Extract the [x, y] coordinate from the center of the cell holding the provided text.  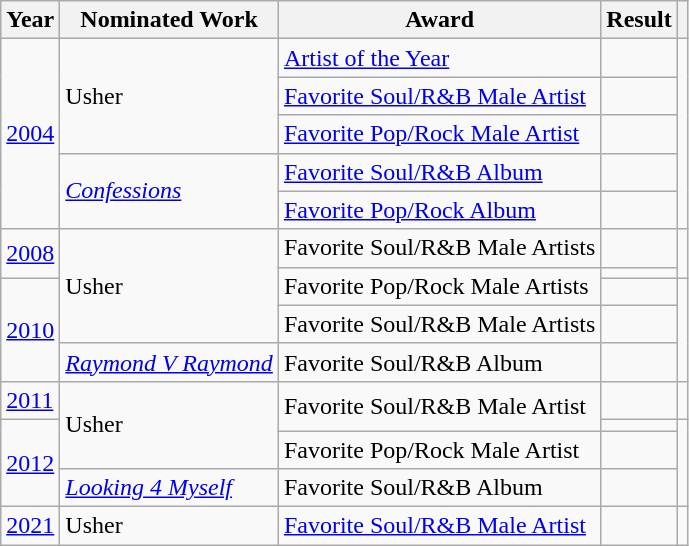
Year [30, 20]
2008 [30, 254]
Award [439, 20]
Result [639, 20]
2011 [30, 400]
2012 [30, 462]
Confessions [170, 191]
Nominated Work [170, 20]
2004 [30, 134]
2010 [30, 330]
Favorite Pop/Rock Album [439, 210]
2021 [30, 526]
Artist of the Year [439, 58]
Favorite Pop/Rock Male Artists [439, 286]
Raymond V Raymond [170, 362]
Looking 4 Myself [170, 488]
